Capture the cell that displays the provided text and extract its [X, Y] central coordinate. 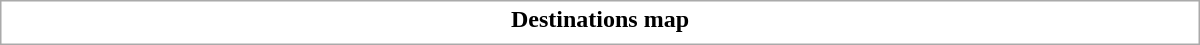
Destinations map [600, 19]
